For the text-containing cell, return its midpoint in [x, y] coordinate format. 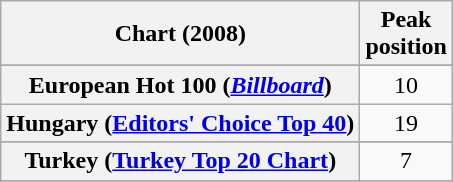
10 [406, 85]
European Hot 100 (Billboard) [180, 85]
Chart (2008) [180, 34]
19 [406, 123]
Peakposition [406, 34]
Hungary (Editors' Choice Top 40) [180, 123]
Turkey (Turkey Top 20 Chart) [180, 161]
7 [406, 161]
